Provide the [x, y] coordinate of the cell's center where the given text is located.  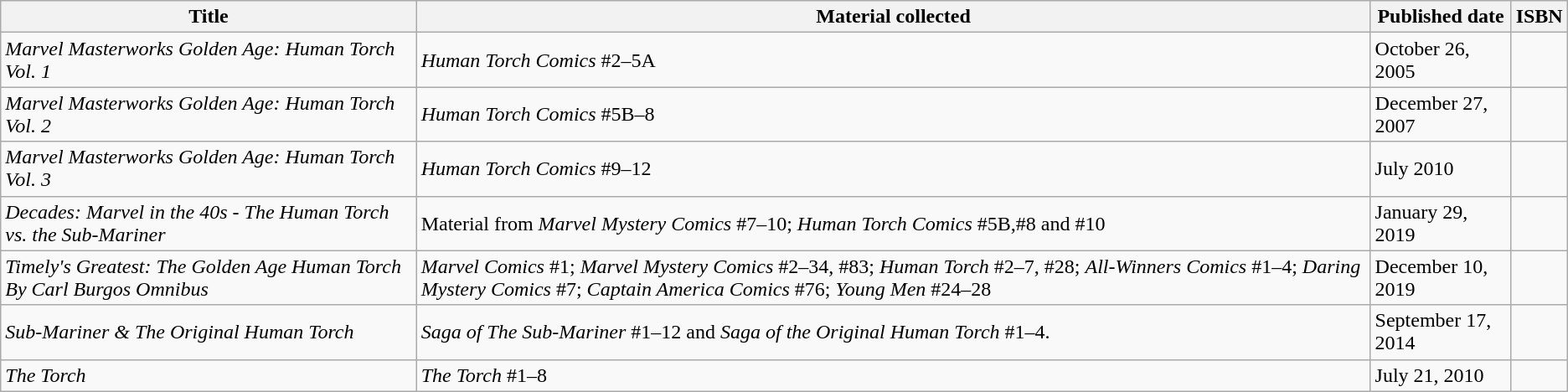
Human Torch Comics #2–5A [893, 60]
The Torch #1–8 [893, 375]
ISBN [1540, 17]
Marvel Masterworks Golden Age: Human Torch Vol. 3 [209, 169]
Marvel Masterworks Golden Age: Human Torch Vol. 2 [209, 114]
Material from Marvel Mystery Comics #7–10; Human Torch Comics #5B,#8 and #10 [893, 223]
December 10, 2019 [1441, 278]
Published date [1441, 17]
Material collected [893, 17]
Saga of The Sub-Mariner #1–12 and Saga of the Original Human Torch #1–4. [893, 332]
December 27, 2007 [1441, 114]
July 2010 [1441, 169]
Timely's Greatest: The Golden Age Human Torch By Carl Burgos Omnibus [209, 278]
January 29, 2019 [1441, 223]
Sub-Mariner & The Original Human Torch [209, 332]
Human Torch Comics #9–12 [893, 169]
Decades: Marvel in the 40s - The Human Torch vs. the Sub-Mariner [209, 223]
Human Torch Comics #5B–8 [893, 114]
September 17, 2014 [1441, 332]
July 21, 2010 [1441, 375]
Title [209, 17]
October 26, 2005 [1441, 60]
The Torch [209, 375]
Marvel Masterworks Golden Age: Human Torch Vol. 1 [209, 60]
